Pinpoint the cell where the given text exists, returning its (X, Y) midpoint coordinate. 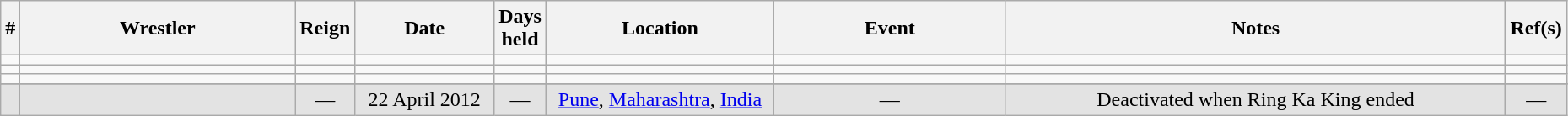
Event (891, 29)
Daysheld (520, 29)
Pune, Maharashtra, India (660, 99)
Wrestler (158, 29)
Ref(s) (1536, 29)
Date (425, 29)
22 April 2012 (425, 99)
Reign (326, 29)
Notes (1255, 29)
# (10, 29)
Deactivated when Ring Ka King ended (1255, 99)
Location (660, 29)
